Search for the cell housing the specified text and yield its [X, Y] center coordinate. 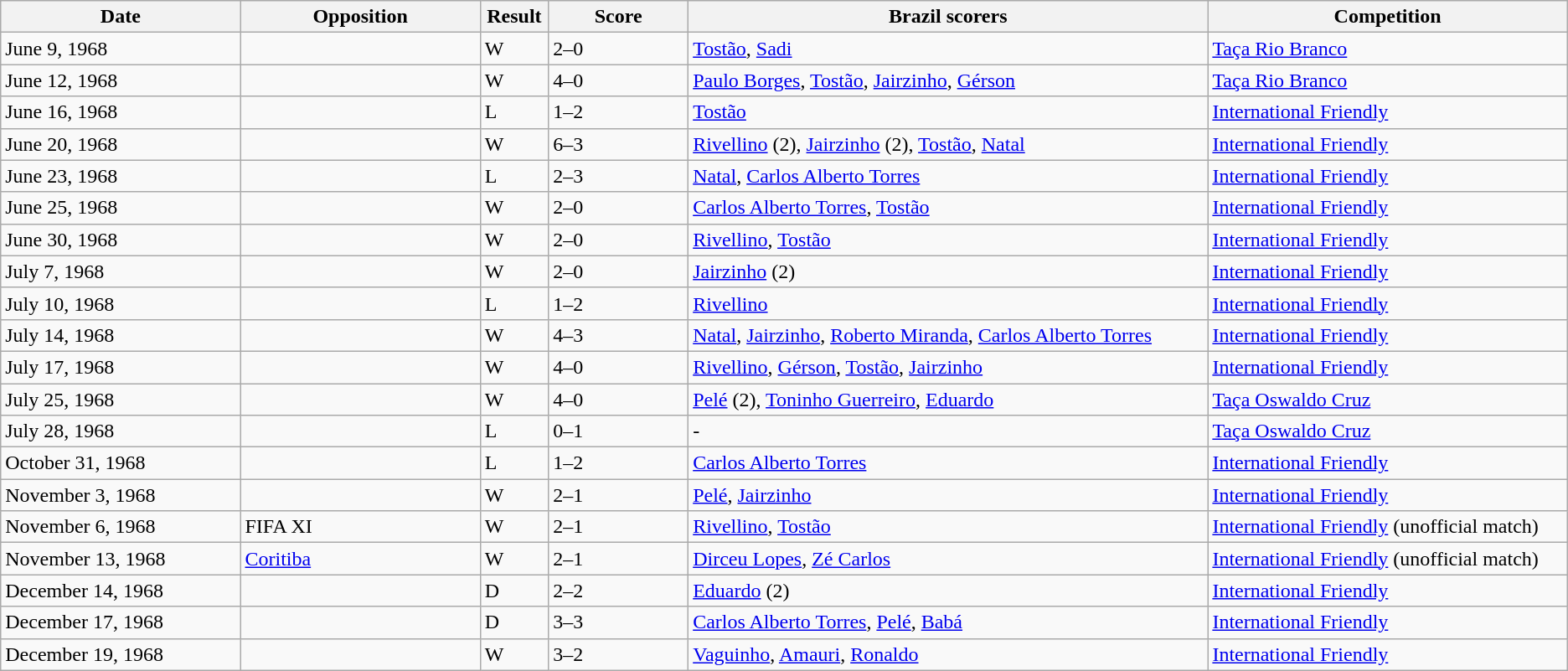
November 13, 1968 [121, 559]
Dirceu Lopes, Zé Carlos [948, 559]
4–3 [618, 335]
Rivellino (2), Jairzinho (2), Tostão, Natal [948, 144]
July 10, 1968 [121, 303]
July 28, 1968 [121, 431]
Natal, Jairzinho, Roberto Miranda, Carlos Alberto Torres [948, 335]
Competition [1387, 17]
Score [618, 17]
Coritiba [360, 559]
Eduardo (2) [948, 591]
July 25, 1968 [121, 400]
- [948, 431]
6–3 [618, 144]
November 6, 1968 [121, 527]
Carlos Alberto Torres, Tostão [948, 208]
3–3 [618, 622]
Natal, Carlos Alberto Torres [948, 176]
2–2 [618, 591]
FIFA XI [360, 527]
Date [121, 17]
June 30, 1968 [121, 240]
Result [514, 17]
Carlos Alberto Torres [948, 463]
3–2 [618, 654]
Rivellino, Gérson, Tostão, Jairzinho [948, 367]
Tostão, Sadi [948, 49]
June 12, 1968 [121, 80]
December 14, 1968 [121, 591]
Pelé, Jairzinho [948, 495]
June 23, 1968 [121, 176]
0–1 [618, 431]
July 17, 1968 [121, 367]
December 17, 1968 [121, 622]
Pelé (2), Toninho Guerreiro, Eduardo [948, 400]
Rivellino [948, 303]
June 25, 1968 [121, 208]
June 16, 1968 [121, 112]
Brazil scorers [948, 17]
Opposition [360, 17]
Carlos Alberto Torres, Pelé, Babá [948, 622]
Jairzinho (2) [948, 271]
December 19, 1968 [121, 654]
July 7, 1968 [121, 271]
Tostão [948, 112]
July 14, 1968 [121, 335]
November 3, 1968 [121, 495]
June 9, 1968 [121, 49]
Paulo Borges, Tostão, Jairzinho, Gérson [948, 80]
October 31, 1968 [121, 463]
Vaguinho, Amauri, Ronaldo [948, 654]
June 20, 1968 [121, 144]
2–3 [618, 176]
